Determine the (X, Y) coordinate at the center of the cell enclosing the given text.  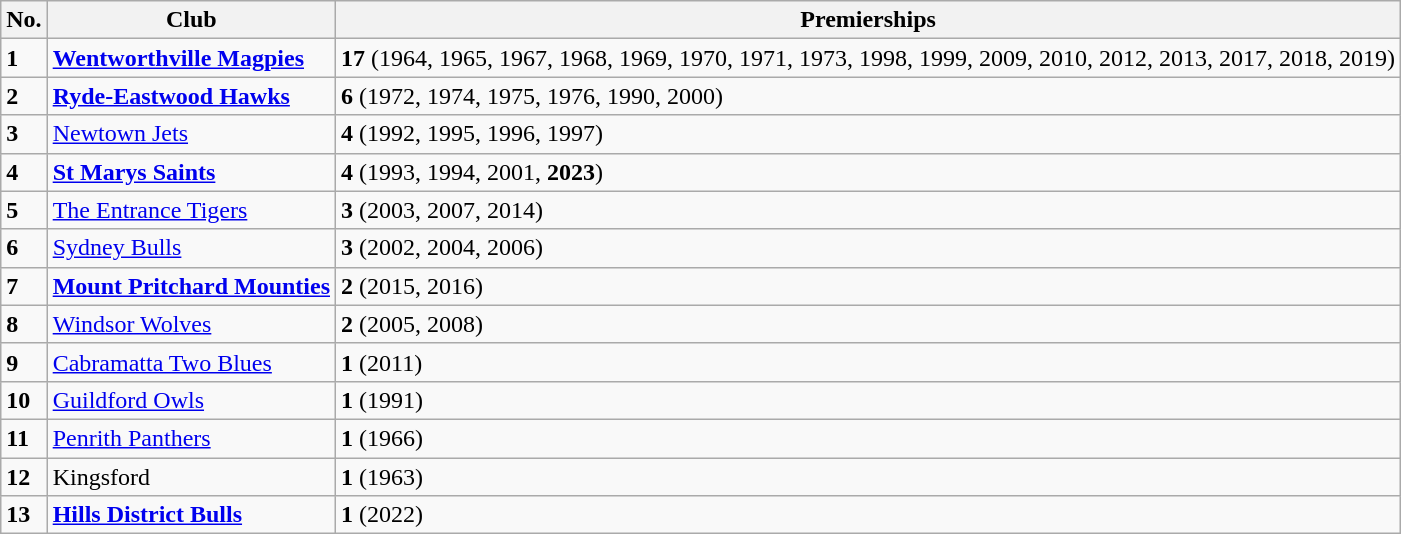
Guildford Owls (191, 400)
13 (24, 515)
Hills District Bulls (191, 515)
The Entrance Tigers (191, 210)
Wentworthville Magpies (191, 58)
8 (24, 324)
Kingsford (191, 477)
Premierships (868, 20)
Newtown Jets (191, 134)
4 (24, 172)
1 (1966) (868, 438)
1 (2011) (868, 362)
12 (24, 477)
7 (24, 286)
Mount Pritchard Mounties (191, 286)
2 (2015, 2016) (868, 286)
1 (2022) (868, 515)
Club (191, 20)
4 (1993, 1994, 2001, 2023) (868, 172)
2 (24, 96)
Sydney Bulls (191, 248)
4 (1992, 1995, 1996, 1997) (868, 134)
3 (2002, 2004, 2006) (868, 248)
1 (1963) (868, 477)
St Marys Saints (191, 172)
1 (1991) (868, 400)
11 (24, 438)
5 (24, 210)
17 (1964, 1965, 1967, 1968, 1969, 1970, 1971, 1973, 1998, 1999, 2009, 2010, 2012, 2013, 2017, 2018, 2019) (868, 58)
Penrith Panthers (191, 438)
3 (24, 134)
9 (24, 362)
1 (24, 58)
Ryde-Eastwood Hawks (191, 96)
3 (2003, 2007, 2014) (868, 210)
Cabramatta Two Blues (191, 362)
6 (24, 248)
No. (24, 20)
6 (1972, 1974, 1975, 1976, 1990, 2000) (868, 96)
2 (2005, 2008) (868, 324)
10 (24, 400)
Windsor Wolves (191, 324)
